Capture the cell that displays the provided text and extract its [X, Y] central coordinate. 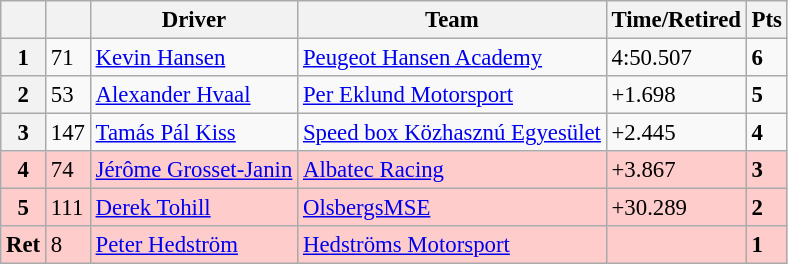
Pts [766, 20]
Alexander Hvaal [194, 95]
Kevin Hansen [194, 58]
OlsbergsMSE [452, 208]
Speed box Közhasznú Egyesület [452, 133]
6 [766, 58]
+1.698 [676, 95]
147 [68, 133]
4:50.507 [676, 58]
Time/Retired [676, 20]
Team [452, 20]
Albatec Racing [452, 170]
71 [68, 58]
Hedströms Motorsport [452, 245]
+3.867 [676, 170]
Ret [24, 245]
Per Eklund Motorsport [452, 95]
+30.289 [676, 208]
Driver [194, 20]
111 [68, 208]
+2.445 [676, 133]
8 [68, 245]
Jérôme Grosset-Janin [194, 170]
53 [68, 95]
Derek Tohill [194, 208]
Peter Hedström [194, 245]
Peugeot Hansen Academy [452, 58]
74 [68, 170]
Tamás Pál Kiss [194, 133]
